Pinpoint the cell where the given text exists, returning its (x, y) midpoint coordinate. 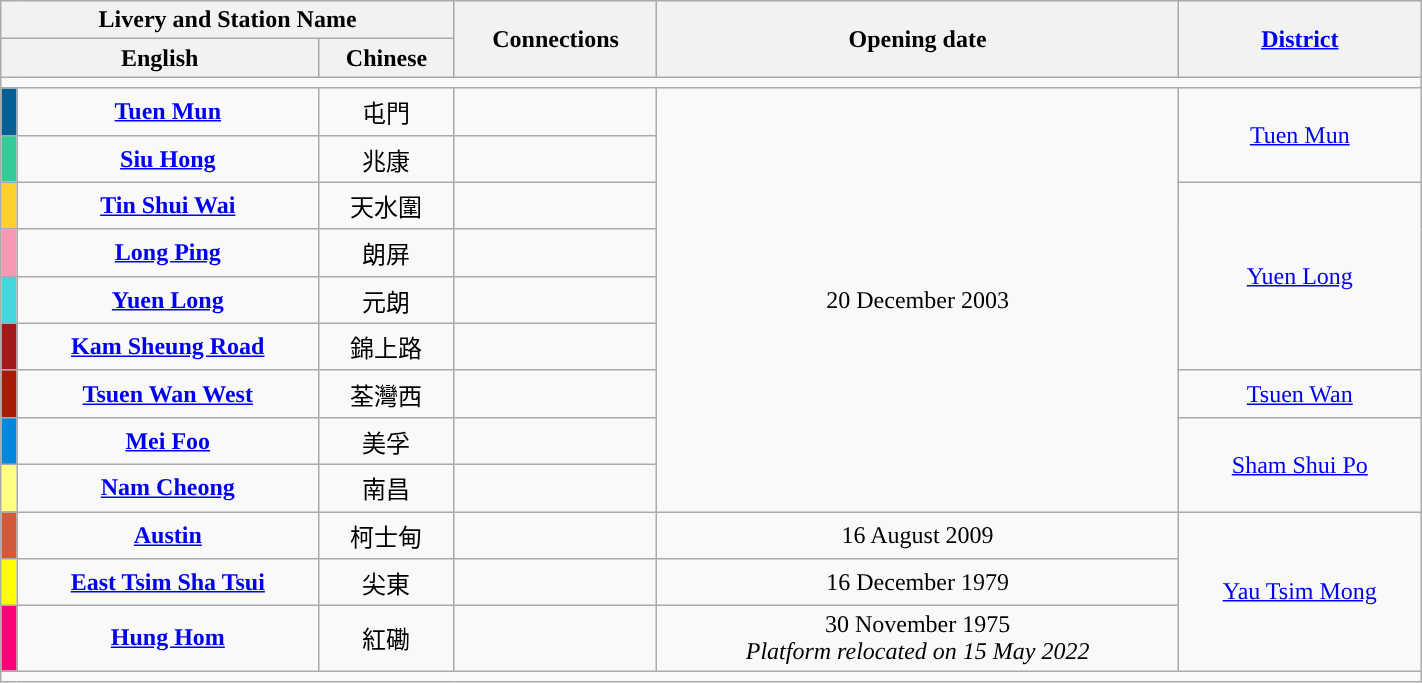
Chinese (387, 58)
District (1300, 39)
Mei Foo (168, 440)
Long Ping (168, 252)
天水圍 (387, 206)
南昌 (387, 488)
美孚 (387, 440)
Siu Hong (168, 158)
Connections (555, 39)
Sham Shui Po (1300, 464)
16 December 1979 (918, 582)
16 August 2009 (918, 536)
East Tsim Sha Tsui (168, 582)
朗屏 (387, 252)
Kam Sheung Road (168, 346)
屯門 (387, 112)
紅磡 (387, 638)
30 November 1975Platform relocated on 15 May 2022 (918, 638)
荃灣西 (387, 394)
English (160, 58)
柯士甸 (387, 536)
Opening date (918, 39)
元朗 (387, 300)
錦上路 (387, 346)
20 December 2003 (918, 300)
Tsuen Wan (1300, 394)
Tin Shui Wai (168, 206)
Nam Cheong (168, 488)
Livery and Station Name (228, 20)
尖東 (387, 582)
Hung Hom (168, 638)
Austin (168, 536)
Yau Tsim Mong (1300, 592)
兆康 (387, 158)
Tsuen Wan West (168, 394)
